Locate the cell with the specified text and output its [x, y] center coordinate. 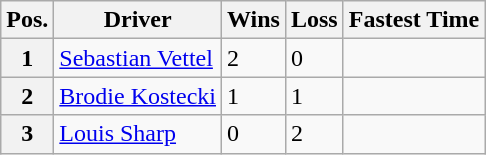
Fastest Time [414, 20]
Wins [254, 20]
Louis Sharp [138, 134]
Brodie Kostecki [138, 96]
Loss [314, 20]
3 [28, 134]
Pos. [28, 20]
Sebastian Vettel [138, 58]
Driver [138, 20]
